Identify which cell holds the provided text, then report its [X, Y] central coordinate. 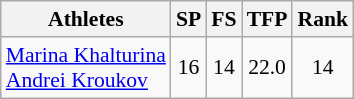
TFP [268, 19]
Athletes [86, 19]
FS [224, 19]
Rank [322, 19]
Marina KhalturinaAndrei Kroukov [86, 68]
22.0 [268, 68]
16 [188, 68]
SP [188, 19]
